Search for the cell housing the specified text and yield its [x, y] center coordinate. 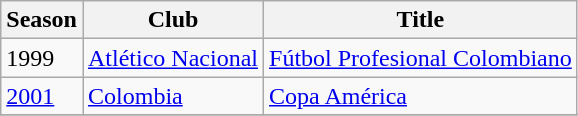
2001 [42, 96]
Title [421, 20]
Season [42, 20]
Club [172, 20]
1999 [42, 58]
Colombia [172, 96]
Copa América [421, 96]
Atlético Nacional [172, 58]
Fútbol Profesional Colombiano [421, 58]
